Return (X, Y) of the center of cell containing provided text 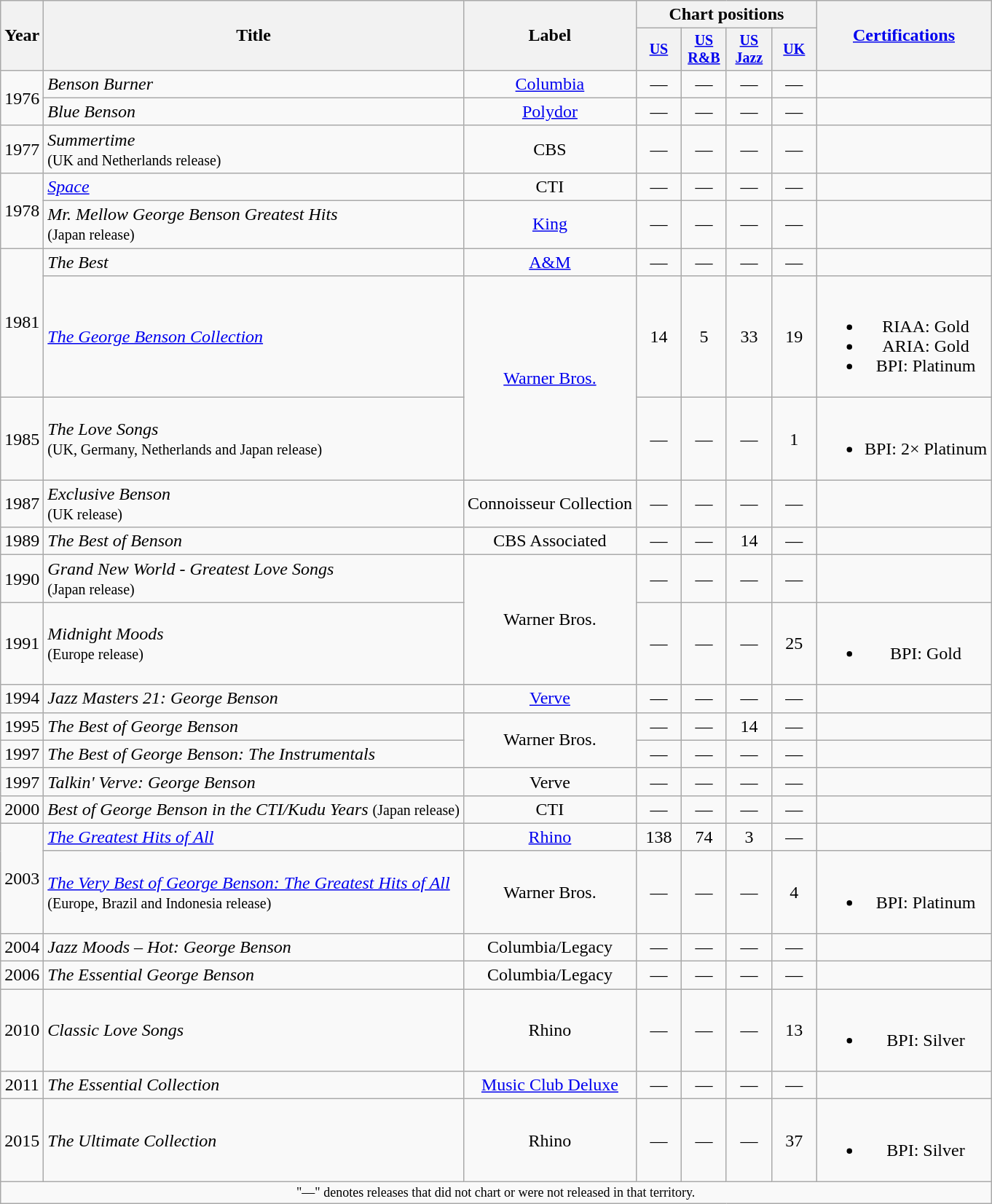
UK (794, 50)
Title (253, 36)
Jazz Moods – Hot: George Benson (253, 947)
1978 (22, 210)
1995 (22, 726)
1991 (22, 644)
1990 (22, 578)
The Ultimate Collection (253, 1141)
Blue Benson (253, 111)
CBS (549, 149)
Summertime (UK and Netherlands release) (253, 149)
"—" denotes releases that did not chart or were not released in that territory. (496, 1193)
The Greatest Hits of All (253, 837)
4 (794, 892)
Polydor (549, 111)
The George Benson Collection (253, 337)
Jazz Masters 21: George Benson (253, 699)
Columbia (549, 84)
US R&B (704, 50)
2015 (22, 1141)
The Best (253, 262)
1976 (22, 98)
The Best of George Benson: The Instrumentals (253, 754)
37 (794, 1141)
5 (704, 337)
3 (749, 837)
33 (749, 337)
Certifications (903, 36)
Talkin' Verve: George Benson (253, 782)
Label (549, 36)
25 (794, 644)
1985 (22, 438)
Space (253, 186)
74 (704, 837)
BPI: Gold (903, 644)
2003 (22, 878)
BPI: 2× Platinum (903, 438)
Best of George Benson in the CTI/Kudu Years (Japan release) (253, 809)
2004 (22, 947)
The Best of George Benson (253, 726)
2000 (22, 809)
Chart positions (726, 15)
1994 (22, 699)
1987 (22, 504)
Year (22, 36)
19 (794, 337)
The Love Songs (UK, Germany, Netherlands and Japan release) (253, 438)
US (658, 50)
Exclusive Benson (UK release) (253, 504)
Grand New World - Greatest Love Songs (Japan release) (253, 578)
The Best of Benson (253, 541)
Classic Love Songs (253, 1030)
2010 (22, 1030)
The Essential Collection (253, 1085)
Connoisseur Collection (549, 504)
13 (794, 1030)
2006 (22, 975)
The Essential George Benson (253, 975)
A&M (549, 262)
BPI: Platinum (903, 892)
The Very Best of George Benson: The Greatest Hits of All (Europe, Brazil and Indonesia release) (253, 892)
Music Club Deluxe (549, 1085)
US Jazz (749, 50)
1989 (22, 541)
King (549, 224)
Midnight Moods (Europe release) (253, 644)
Benson Burner (253, 84)
Mr. Mellow George Benson Greatest Hits (Japan release) (253, 224)
RIAA: GoldARIA: GoldBPI: Platinum (903, 337)
CBS Associated (549, 541)
138 (658, 837)
1981 (22, 323)
2011 (22, 1085)
1977 (22, 149)
1 (794, 438)
